Scan for the cell matching the given text and deliver its [X, Y] coordinate at center. 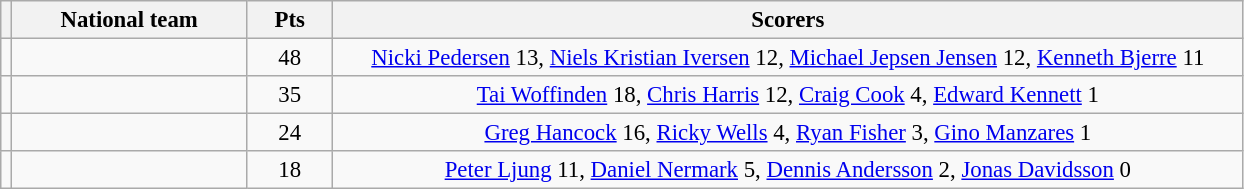
Nicki Pedersen 13, Niels Kristian Iversen 12, Michael Jepsen Jensen 12, Kenneth Bjerre 11 [788, 58]
35 [290, 95]
48 [290, 58]
Greg Hancock 16, Ricky Wells 4, Ryan Fisher 3, Gino Manzares 1 [788, 133]
18 [290, 170]
Scorers [788, 20]
Peter Ljung 11, Daniel Nermark 5, Dennis Andersson 2, Jonas Davidsson 0 [788, 170]
Pts [290, 20]
Tai Woffinden 18, Chris Harris 12, Craig Cook 4, Edward Kennett 1 [788, 95]
National team [129, 20]
24 [290, 133]
